Provide the (x, y) coordinate of the cell's center where the given text is located.  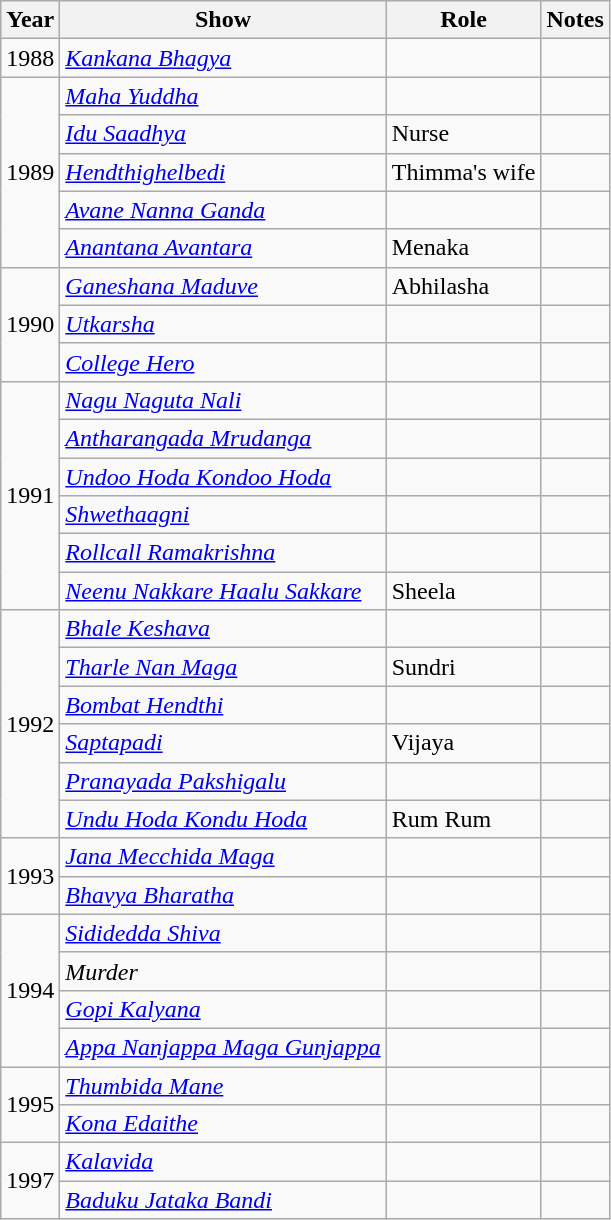
Gopi Kalyana (223, 1009)
Tharle Nan Maga (223, 667)
Ganeshana Maduve (223, 286)
Sheela (464, 591)
Shwethaagni (223, 515)
Kalavida (223, 1162)
1995 (30, 1104)
1992 (30, 724)
Undoo Hoda Kondoo Hoda (223, 477)
Bhale Keshava (223, 629)
Avane Nanna Ganda (223, 210)
Bhavya Bharatha (223, 895)
Rum Rum (464, 819)
Role (464, 20)
Undu Hoda Kondu Hoda (223, 819)
Thumbida Mane (223, 1085)
Kona Edaithe (223, 1124)
College Hero (223, 362)
Nurse (464, 134)
Thimma's wife (464, 172)
Jana Mecchida Maga (223, 857)
Murder (223, 971)
1993 (30, 876)
Nagu Naguta Nali (223, 400)
Pranayada Pakshigalu (223, 781)
Hendthighelbedi (223, 172)
1997 (30, 1181)
Maha Yuddha (223, 96)
1991 (30, 495)
Notes (575, 20)
Abhilasha (464, 286)
Baduku Jataka Bandi (223, 1200)
1990 (30, 324)
Kankana Bhagya (223, 58)
Bombat Hendthi (223, 705)
Saptapadi (223, 743)
Utkarsha (223, 324)
1994 (30, 990)
1988 (30, 58)
Idu Saadhya (223, 134)
Neenu Nakkare Haalu Sakkare (223, 591)
Show (223, 20)
Sundri (464, 667)
Rollcall Ramakrishna (223, 553)
Year (30, 20)
Vijaya (464, 743)
Anantana Avantara (223, 248)
Sididedda Shiva (223, 933)
Appa Nanjappa Maga Gunjappa (223, 1047)
Menaka (464, 248)
Antharangada Mrudanga (223, 438)
1989 (30, 172)
